Determine the (x, y) coordinate at the center of the cell enclosing the given text.  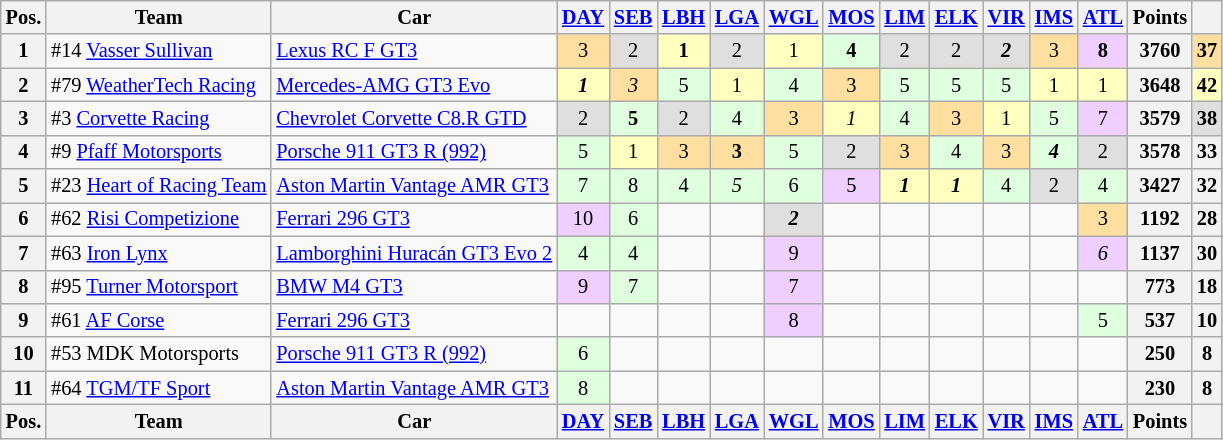
32 (1207, 186)
BMW M4 GT3 (414, 287)
42 (1207, 85)
#14 Vasser Sullivan (158, 51)
3427 (1160, 186)
Lexus RC F GT3 (414, 51)
37 (1207, 51)
28 (1207, 219)
#95 Turner Motorsport (158, 287)
230 (1160, 388)
Chevrolet Corvette C8.R GTD (414, 118)
1192 (1160, 219)
Mercedes-AMG GT3 Evo (414, 85)
38 (1207, 118)
537 (1160, 320)
Lamborghini Huracán GT3 Evo 2 (414, 253)
1137 (1160, 253)
#53 MDK Motorsports (158, 354)
3579 (1160, 118)
11 (24, 388)
3578 (1160, 152)
33 (1207, 152)
#3 Corvette Racing (158, 118)
30 (1207, 253)
#79 WeatherTech Racing (158, 85)
#63 Iron Lynx (158, 253)
#64 TGM/TF Sport (158, 388)
18 (1207, 287)
#61 AF Corse (158, 320)
250 (1160, 354)
#9 Pfaff Motorsports (158, 152)
#62 Risi Competizione (158, 219)
3648 (1160, 85)
#23 Heart of Racing Team (158, 186)
3760 (1160, 51)
773 (1160, 287)
